Capture the cell that displays the provided text and extract its [X, Y] central coordinate. 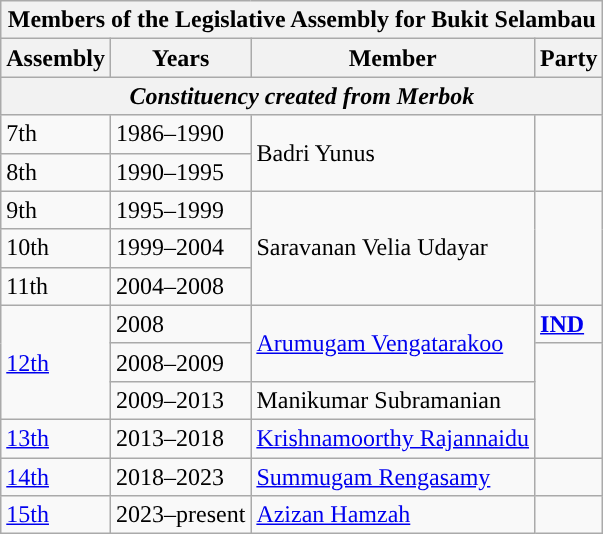
2023–present [180, 515]
13th [56, 438]
Manikumar Subramanian [393, 400]
14th [56, 477]
Party [569, 58]
Arumugam Vengatarakoo [393, 343]
Assembly [56, 58]
1986–1990 [180, 134]
1995–1999 [180, 210]
2008–2009 [180, 362]
2004–2008 [180, 286]
Members of the Legislative Assembly for Bukit Selambau [302, 20]
Summugam Rengasamy [393, 477]
11th [56, 286]
Years [180, 58]
15th [56, 515]
1990–1995 [180, 172]
2009–2013 [180, 400]
8th [56, 172]
Constituency created from Merbok [302, 96]
Member [393, 58]
Azizan Hamzah [393, 515]
2018–2023 [180, 477]
Krishnamoorthy Rajannaidu [393, 438]
12th [56, 362]
1999–2004 [180, 248]
2013–2018 [180, 438]
9th [56, 210]
7th [56, 134]
2008 [180, 324]
IND [569, 324]
Badri Yunus [393, 153]
10th [56, 248]
Saravanan Velia Udayar [393, 248]
